Provide the [X, Y] coordinate of the cell's center where the given text is located.  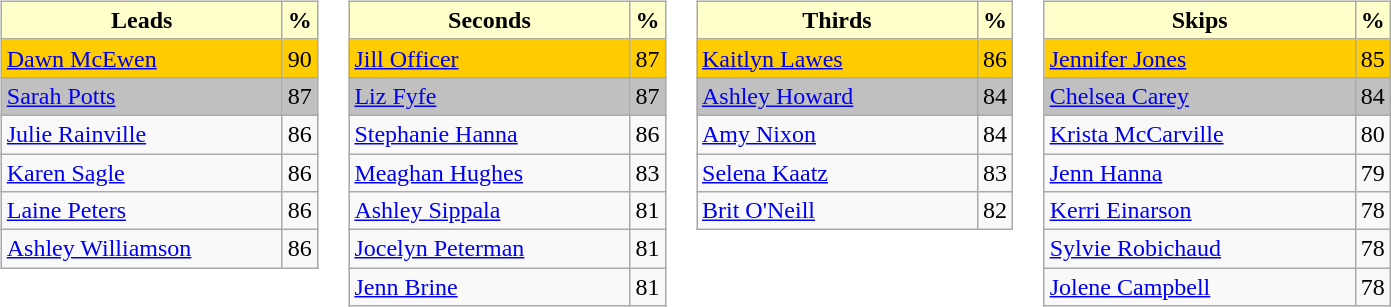
Brit O'Neill [836, 211]
Meaghan Hughes [490, 173]
Dawn McEwen [142, 58]
Jill Officer [490, 58]
Liz Fyfe [490, 96]
Karen Sagle [142, 173]
Chelsea Carey [1200, 96]
Kerri Einarson [1200, 211]
82 [996, 211]
79 [1372, 173]
Krista McCarville [1200, 134]
Sylvie Robichaud [1200, 249]
Kaitlyn Lawes [836, 58]
Jennifer Jones [1200, 58]
Amy Nixon [836, 134]
Skips [1200, 20]
Jolene Campbell [1200, 287]
90 [300, 58]
Ashley Howard [836, 96]
Sarah Potts [142, 96]
80 [1372, 134]
Ashley Williamson [142, 249]
Selena Kaatz [836, 173]
Jenn Hanna [1200, 173]
Laine Peters [142, 211]
Seconds [490, 20]
Jocelyn Peterman [490, 249]
Stephanie Hanna [490, 134]
Ashley Sippala [490, 211]
85 [1372, 58]
Thirds [836, 20]
Leads [142, 20]
Julie Rainville [142, 134]
Jenn Brine [490, 287]
